Extract the [x, y] coordinate from the center of the cell holding the provided text.  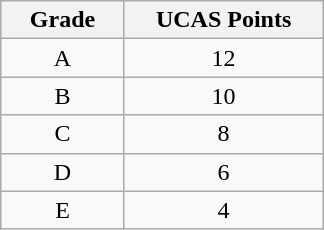
B [63, 96]
E [63, 210]
A [63, 58]
8 [224, 134]
4 [224, 210]
D [63, 172]
10 [224, 96]
6 [224, 172]
Grade [63, 20]
12 [224, 58]
C [63, 134]
UCAS Points [224, 20]
